Return the [X, Y] coordinate for the center point of the cell that contains the specified text.  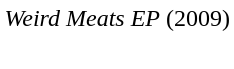
Weird Meats EP (2009) [118, 18]
